Scan for the cell matching the given text and deliver its [x, y] coordinate at center. 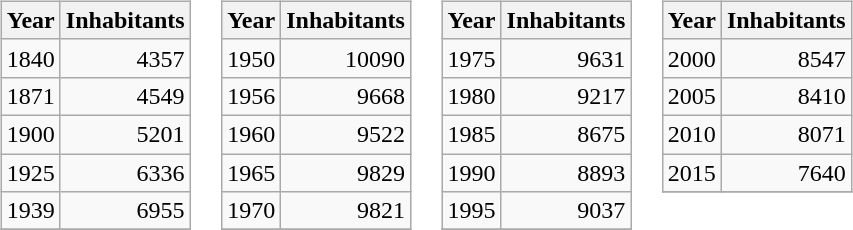
5201 [125, 134]
1970 [252, 211]
1995 [472, 211]
1980 [472, 96]
1960 [252, 134]
9821 [346, 211]
1939 [30, 211]
8547 [786, 58]
8893 [566, 173]
6955 [125, 211]
9217 [566, 96]
10090 [346, 58]
9631 [566, 58]
8071 [786, 134]
8675 [566, 134]
4357 [125, 58]
2015 [692, 173]
7640 [786, 173]
1871 [30, 96]
9829 [346, 173]
9668 [346, 96]
1985 [472, 134]
1975 [472, 58]
1925 [30, 173]
1990 [472, 173]
2010 [692, 134]
9037 [566, 211]
1840 [30, 58]
9522 [346, 134]
6336 [125, 173]
1956 [252, 96]
1965 [252, 173]
2000 [692, 58]
1900 [30, 134]
4549 [125, 96]
1950 [252, 58]
2005 [692, 96]
8410 [786, 96]
